Capture the cell that displays the provided text and extract its [X, Y] central coordinate. 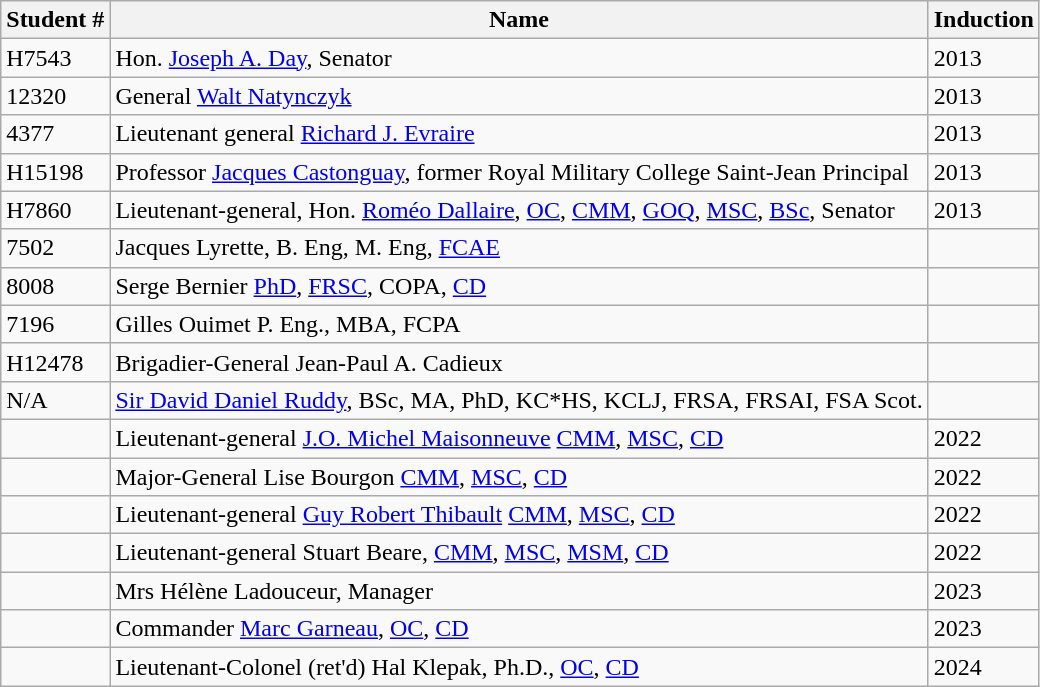
Major-General Lise Bourgon CMM, MSC, CD [519, 477]
12320 [56, 96]
Induction [984, 20]
Mrs Hélène Ladouceur, Manager [519, 591]
Commander Marc Garneau, OC, CD [519, 629]
7196 [56, 324]
Lieutenant-Colonel (ret'd) Hal Klepak, Ph.D., OC, CD [519, 667]
Jacques Lyrette, B. Eng, M. Eng, FCAE [519, 248]
Lieutenant-general J.O. Michel Maisonneuve CMM, MSC, CD [519, 438]
8008 [56, 286]
Student # [56, 20]
7502 [56, 248]
General Walt Natynczyk [519, 96]
H7860 [56, 210]
Serge Bernier PhD, FRSC, COPA, CD [519, 286]
Professor Jacques Castonguay, former Royal Military College Saint-Jean Principal [519, 172]
Lieutenant-general Guy Robert Thibault CMM, MSC, CD [519, 515]
2024 [984, 667]
H12478 [56, 362]
Lieutenant general Richard J. Evraire [519, 134]
N/A [56, 400]
4377 [56, 134]
Brigadier-General Jean-Paul A. Cadieux [519, 362]
Lieutenant-general Stuart Beare, CMM, MSC, MSM, CD [519, 553]
Sir David Daniel Ruddy, BSc, MA, PhD, KC*HS, KCLJ, FRSA, FRSAI, FSA Scot. [519, 400]
Gilles Ouimet P. Eng., MBA, FCPA [519, 324]
Name [519, 20]
H15198 [56, 172]
Hon. Joseph A. Day, Senator [519, 58]
Lieutenant-general, Hon. Roméo Dallaire, OC, CMM, GOQ, MSC, BSc, Senator [519, 210]
H7543 [56, 58]
